From the cell containing the given text, extract its center point as (x, y) coordinate. 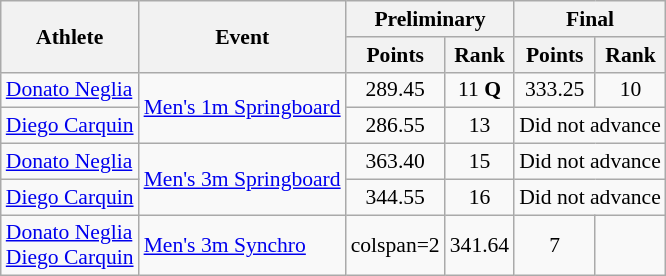
Preliminary (430, 19)
286.55 (396, 126)
Men's 1m Springboard (242, 108)
Donato NegliaDiego Carquin (70, 246)
Men's 3m Synchro (242, 246)
7 (554, 246)
Final (590, 19)
16 (480, 197)
11 Q (480, 90)
Men's 3m Springboard (242, 180)
13 (480, 126)
colspan=2 (396, 246)
Athlete (70, 36)
344.55 (396, 197)
363.40 (396, 162)
333.25 (554, 90)
10 (630, 90)
Event (242, 36)
289.45 (396, 90)
341.64 (480, 246)
15 (480, 162)
